Find where the given text appears and provide that cell's center as (x, y) coordinate. 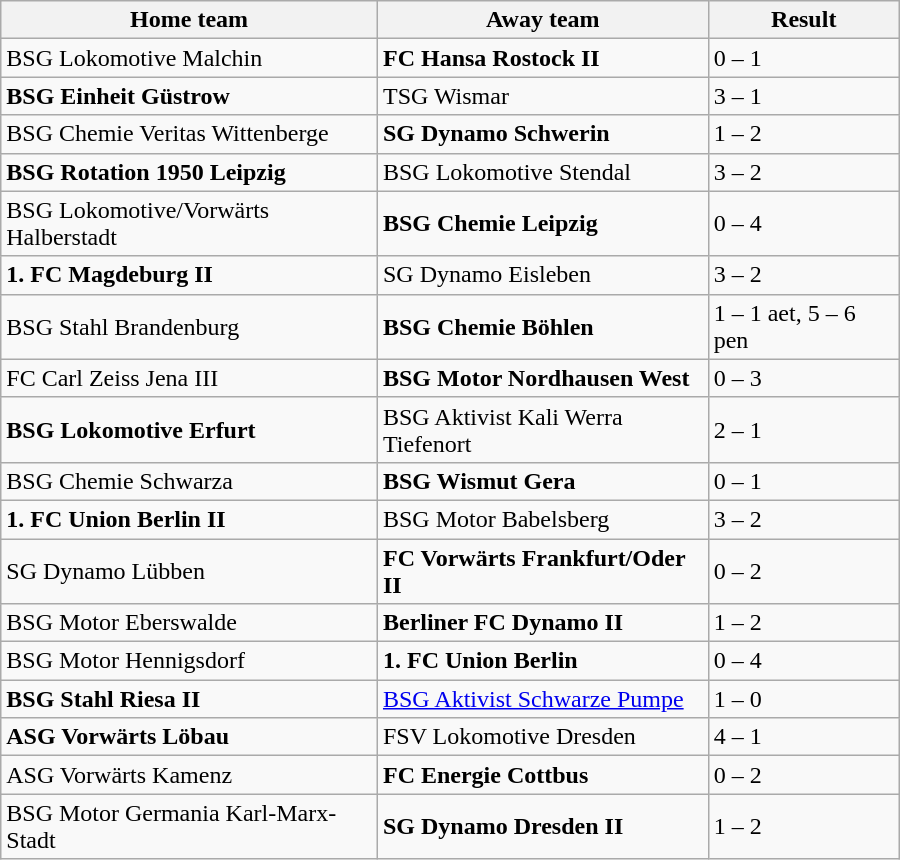
BSG Lokomotive Malchin (190, 58)
FC Carl Zeiss Jena III (190, 378)
BSG Chemie Böhlen (542, 326)
FSV Lokomotive Dresden (542, 737)
2 – 1 (804, 430)
1. FC Union Berlin (542, 661)
BSG Chemie Veritas Wittenberge (190, 134)
TSG Wismar (542, 96)
BSG Motor Babelsberg (542, 519)
Result (804, 20)
BSG Motor Germania Karl-Marx-Stadt (190, 826)
BSG Motor Hennigsdorf (190, 661)
BSG Chemie Leipzig (542, 224)
FC Hansa Rostock II (542, 58)
BSG Aktivist Kali Werra Tiefenort (542, 430)
1 – 1 aet, 5 – 6 pen (804, 326)
FC Vorwärts Frankfurt/Oder II (542, 570)
Home team (190, 20)
SG Dynamo Lübben (190, 570)
Berliner FC Dynamo II (542, 623)
1. FC Union Berlin II (190, 519)
ASG Vorwärts Löbau (190, 737)
BSG Chemie Schwarza (190, 481)
BSG Motor Nordhausen West (542, 378)
ASG Vorwärts Kamenz (190, 775)
BSG Stahl Riesa II (190, 699)
SG Dynamo Eisleben (542, 275)
SG Dynamo Schwerin (542, 134)
0 – 3 (804, 378)
BSG Rotation 1950 Leipzig (190, 172)
BSG Lokomotive Erfurt (190, 430)
1 – 0 (804, 699)
BSG Stahl Brandenburg (190, 326)
FC Energie Cottbus (542, 775)
BSG Wismut Gera (542, 481)
3 – 1 (804, 96)
BSG Lokomotive Stendal (542, 172)
BSG Aktivist Schwarze Pumpe (542, 699)
BSG Einheit Güstrow (190, 96)
1. FC Magdeburg II (190, 275)
BSG Lokomotive/Vorwärts Halberstadt (190, 224)
SG Dynamo Dresden II (542, 826)
BSG Motor Eberswalde (190, 623)
Away team (542, 20)
4 – 1 (804, 737)
